Extract the [x, y] coordinate from the center of the cell holding the provided text.  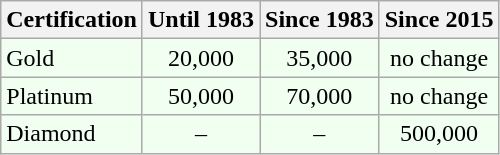
20,000 [200, 58]
Since 2015 [439, 20]
Platinum [72, 96]
35,000 [320, 58]
500,000 [439, 134]
Since 1983 [320, 20]
Certification [72, 20]
50,000 [200, 96]
Diamond [72, 134]
70,000 [320, 96]
Until 1983 [200, 20]
Gold [72, 58]
